Extract the (x, y) coordinate from the center of the cell holding the provided text.  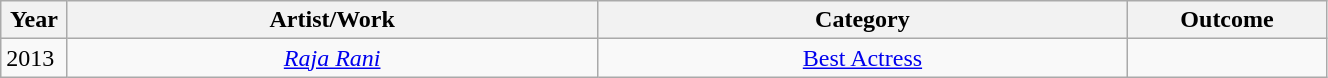
Raja Rani (332, 58)
Year (34, 20)
Outcome (1228, 20)
Category (862, 20)
Artist/Work (332, 20)
Best Actress (862, 58)
2013 (34, 58)
